Pinpoint the cell where the given text exists, returning its (X, Y) midpoint coordinate. 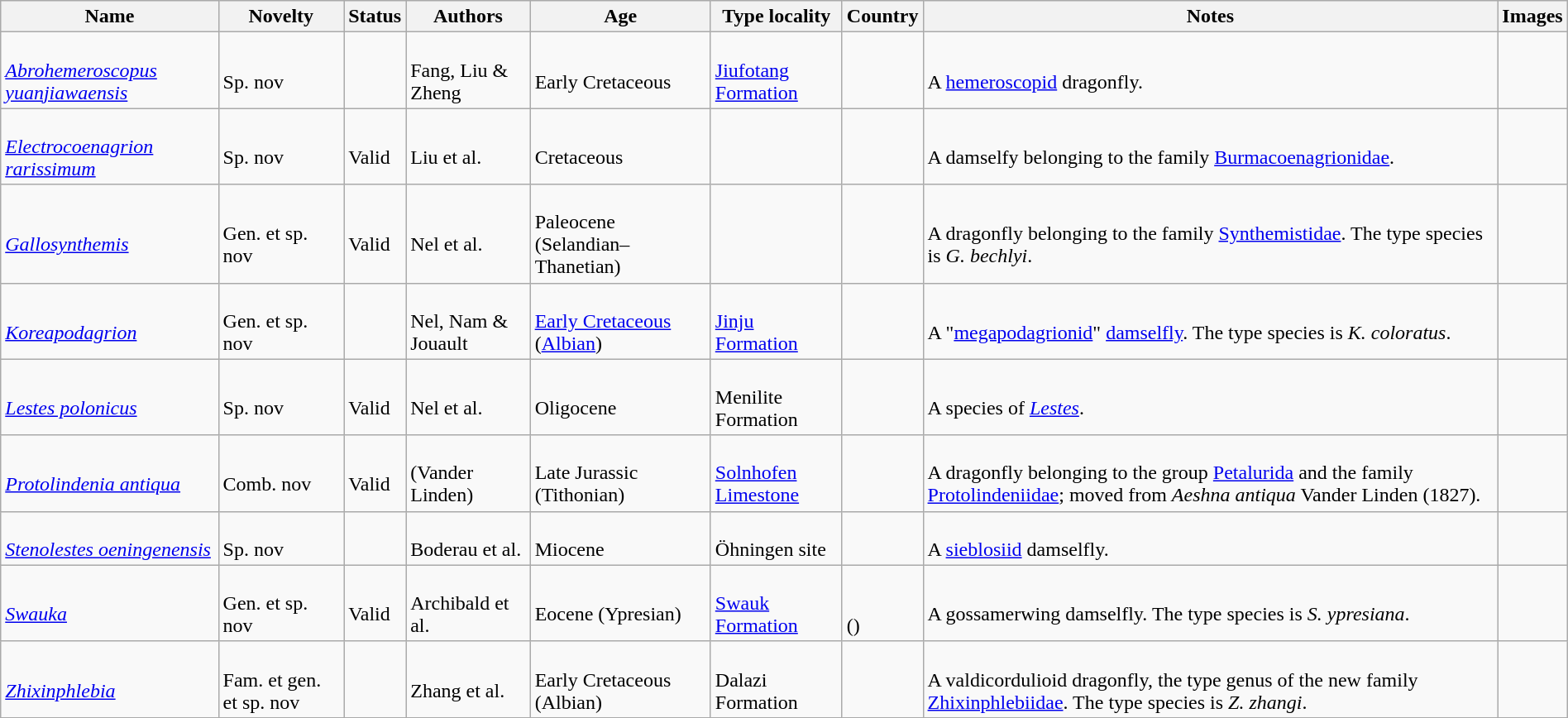
A damselfy belonging to the family Burmacoenagrionidae. (1211, 146)
Protolindenia antiqua (109, 473)
Electrocoenagrion rarissimum (109, 146)
Koreapodagrion (109, 321)
Status (375, 17)
Name (109, 17)
Age (620, 17)
Solnhofen Limestone (776, 473)
Menilite Formation (776, 397)
Early Cretaceous (620, 70)
Jiufotang Formation (776, 70)
Dalazi Formation (776, 679)
Cretaceous (620, 146)
Late Jurassic (Tithonian) (620, 473)
A "megapodagrionid" damselfly. The type species is K. coloratus. (1211, 321)
Zhixinphlebia (109, 679)
Abrohemeroscopus yuanjiawaensis (109, 70)
A dragonfly belonging to the group Petalurida and the family Protolindeniidae; moved from Aeshna antiqua Vander Linden (1827). (1211, 473)
Lestes polonicus (109, 397)
Öhningen site (776, 538)
Boderau et al. (468, 538)
Paleocene (Selandian–Thanetian) (620, 233)
() (882, 603)
Swauka (109, 603)
Authors (468, 17)
Zhang et al. (468, 679)
Notes (1211, 17)
Stenolestes oeningenensis (109, 538)
Images (1532, 17)
A dragonfly belonging to the family Synthemistidae. The type species is G. bechlyi. (1211, 233)
A valdicordulioid dragonfly, the type genus of the new family Zhixinphlebiidae. The type species is Z. zhangi. (1211, 679)
Comb. nov (281, 473)
Novelty (281, 17)
Nel, Nam & Jouault (468, 321)
Type locality (776, 17)
Miocene (620, 538)
A hemeroscopid dragonfly. (1211, 70)
A sieblosiid damselfly. (1211, 538)
Fam. et gen. et sp. nov (281, 679)
Fang, Liu & Zheng (468, 70)
Swauk Formation (776, 603)
A species of Lestes. (1211, 397)
Jinju Formation (776, 321)
A gossamerwing damselfly. The type species is S. ypresiana. (1211, 603)
Liu et al. (468, 146)
Oligocene (620, 397)
Archibald et al. (468, 603)
Gallosynthemis (109, 233)
Eocene (Ypresian) (620, 603)
Country (882, 17)
(Vander Linden) (468, 473)
